Return (x, y) of the center of cell containing provided text 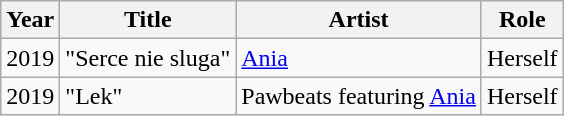
Ania (359, 58)
Year (30, 20)
Pawbeats featuring Ania (359, 96)
Artist (359, 20)
"Serce nie sluga" (148, 58)
Role (522, 20)
"Lek" (148, 96)
Title (148, 20)
